Scan for the cell matching the given text and deliver its (x, y) coordinate at center. 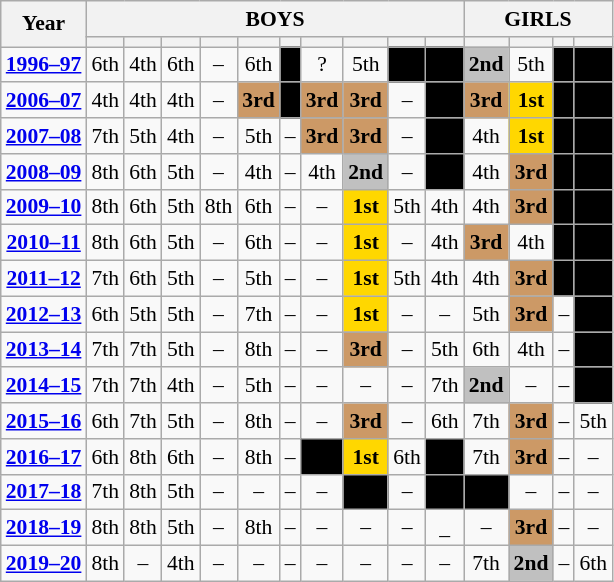
GIRLS (538, 19)
2009–10 (44, 207)
BOYS (274, 19)
2014–15 (44, 386)
? (322, 65)
2019–20 (44, 564)
2008–09 (44, 172)
2011–12 (44, 279)
Year (44, 24)
2012–13 (44, 314)
1996–97 (44, 65)
_ (445, 528)
2013–14 (44, 350)
2007–08 (44, 136)
2017–18 (44, 492)
2018–19 (44, 528)
2006–07 (44, 101)
2016–17 (44, 457)
2015–16 (44, 421)
2010–11 (44, 243)
